Scan for the cell matching the given text and deliver its [X, Y] coordinate at center. 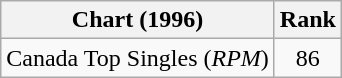
Canada Top Singles (RPM) [138, 58]
Chart (1996) [138, 20]
86 [308, 58]
Rank [308, 20]
